Locate the cell with the specified text and output its [x, y] center coordinate. 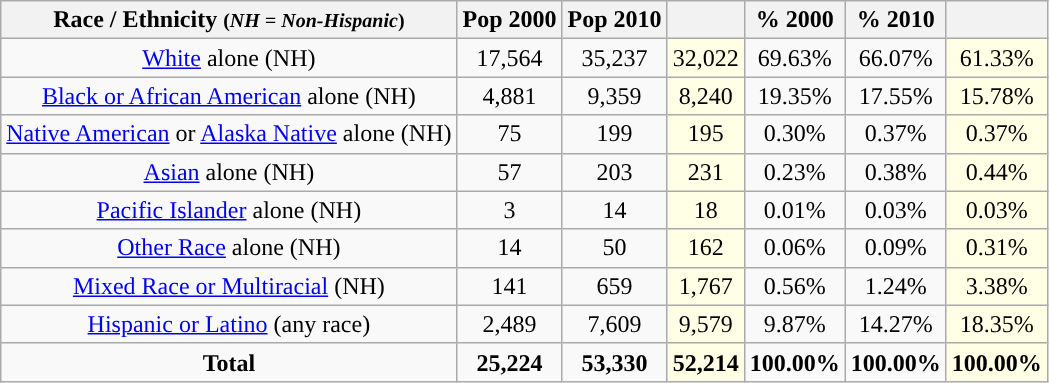
1,767 [706, 286]
Native American or Alaska Native alone (NH) [229, 134]
% 2010 [896, 20]
69.63% [794, 58]
50 [614, 248]
Race / Ethnicity (NH = Non-Hispanic) [229, 20]
Pop 2010 [614, 20]
203 [614, 172]
Total [229, 362]
17,564 [510, 58]
18.35% [996, 324]
% 2000 [794, 20]
14.27% [896, 324]
9,359 [614, 96]
199 [614, 134]
0.01% [794, 210]
35,237 [614, 58]
52,214 [706, 362]
231 [706, 172]
4,881 [510, 96]
141 [510, 286]
Black or African American alone (NH) [229, 96]
0.44% [996, 172]
32,022 [706, 58]
75 [510, 134]
8,240 [706, 96]
1.24% [896, 286]
66.07% [896, 58]
17.55% [896, 96]
162 [706, 248]
61.33% [996, 58]
19.35% [794, 96]
0.23% [794, 172]
Hispanic or Latino (any race) [229, 324]
Asian alone (NH) [229, 172]
Other Race alone (NH) [229, 248]
15.78% [996, 96]
25,224 [510, 362]
0.56% [794, 286]
White alone (NH) [229, 58]
3 [510, 210]
0.31% [996, 248]
0.06% [794, 248]
Pacific Islander alone (NH) [229, 210]
9,579 [706, 324]
195 [706, 134]
53,330 [614, 362]
0.38% [896, 172]
18 [706, 210]
2,489 [510, 324]
0.30% [794, 134]
0.09% [896, 248]
Pop 2000 [510, 20]
3.38% [996, 286]
659 [614, 286]
9.87% [794, 324]
7,609 [614, 324]
Mixed Race or Multiracial (NH) [229, 286]
57 [510, 172]
